Find where the given text appears and provide that cell's center as (x, y) coordinate. 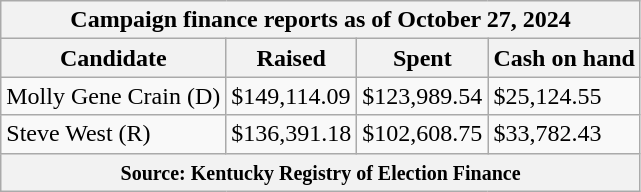
Molly Gene Crain (D) (114, 96)
Raised (292, 58)
$123,989.54 (422, 96)
$102,608.75 (422, 134)
$149,114.09 (292, 96)
$136,391.18 (292, 134)
Spent (422, 58)
Cash on hand (564, 58)
$25,124.55 (564, 96)
Candidate (114, 58)
$33,782.43 (564, 134)
Steve West (R) (114, 134)
Campaign finance reports as of October 27, 2024 (321, 20)
Source: Kentucky Registry of Election Finance (321, 172)
